Extract the (x, y) coordinate from the center of the cell holding the provided text.  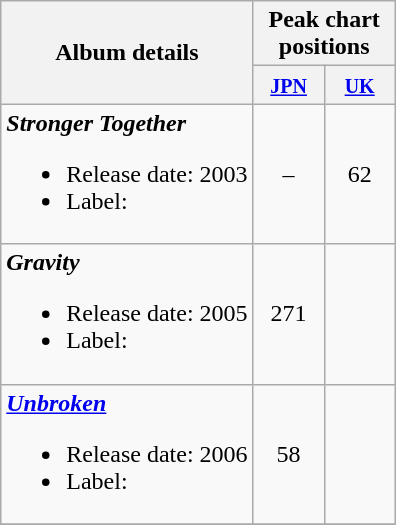
JPN (288, 85)
– (288, 174)
UK (360, 85)
GravityRelease date: 2005Label: (127, 314)
UnbrokenRelease date: 2006Label: (127, 454)
271 (288, 314)
62 (360, 174)
Peak chart positions (324, 34)
Album details (127, 52)
58 (288, 454)
Stronger TogetherRelease date: 2003Label: (127, 174)
